For the text-containing cell, return its midpoint in [X, Y] coordinate format. 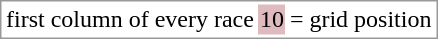
= grid position [360, 19]
first column of every race [130, 19]
10 [272, 19]
